Return [x, y] of the center of cell containing provided text 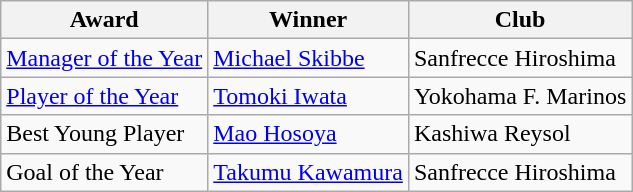
Mao Hosoya [308, 134]
Player of the Year [104, 96]
Michael Skibbe [308, 58]
Manager of the Year [104, 58]
Tomoki Iwata [308, 96]
Takumu Kawamura [308, 172]
Best Young Player [104, 134]
Winner [308, 20]
Kashiwa Reysol [520, 134]
Club [520, 20]
Award [104, 20]
Goal of the Year [104, 172]
Yokohama F. Marinos [520, 96]
